Pinpoint the cell where the given text exists, returning its [x, y] midpoint coordinate. 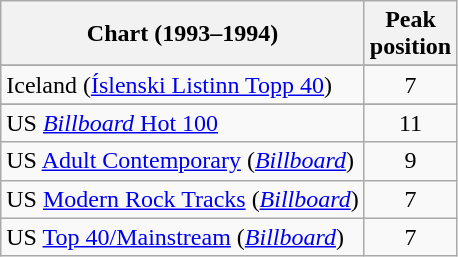
9 [410, 161]
US Top 40/Mainstream (Billboard) [183, 237]
Peakposition [410, 34]
US Modern Rock Tracks (Billboard) [183, 199]
11 [410, 123]
US Adult Contemporary (Billboard) [183, 161]
Chart (1993–1994) [183, 34]
US Billboard Hot 100 [183, 123]
Iceland (Íslenski Listinn Topp 40) [183, 85]
